Find where the given text appears and provide that cell's center as [x, y] coordinate. 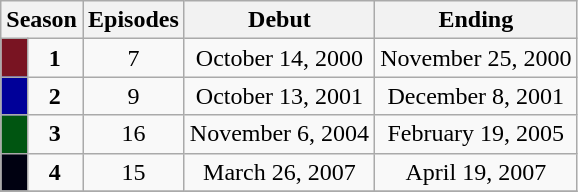
October 13, 2001 [279, 96]
November 25, 2000 [476, 58]
2 [54, 96]
October 14, 2000 [279, 58]
Season [42, 20]
February 19, 2005 [476, 134]
November 6, 2004 [279, 134]
December 8, 2001 [476, 96]
4 [54, 172]
Debut [279, 20]
March 26, 2007 [279, 172]
9 [133, 96]
15 [133, 172]
16 [133, 134]
3 [54, 134]
April 19, 2007 [476, 172]
Ending [476, 20]
7 [133, 58]
1 [54, 58]
Episodes [133, 20]
